Determine the [X, Y] coordinate at the center of the cell enclosing the given text.  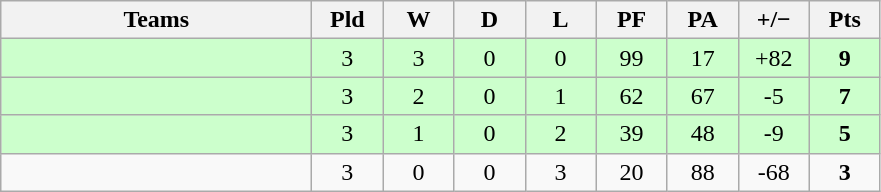
PA [702, 20]
5 [844, 134]
D [490, 20]
88 [702, 172]
W [418, 20]
PF [632, 20]
7 [844, 96]
39 [632, 134]
48 [702, 134]
Pts [844, 20]
-9 [774, 134]
Teams [156, 20]
Pld [348, 20]
62 [632, 96]
-68 [774, 172]
67 [702, 96]
+/− [774, 20]
-5 [774, 96]
L [560, 20]
+82 [774, 58]
9 [844, 58]
20 [632, 172]
17 [702, 58]
99 [632, 58]
